Find where the given text appears and provide that cell's center as [X, Y] coordinate. 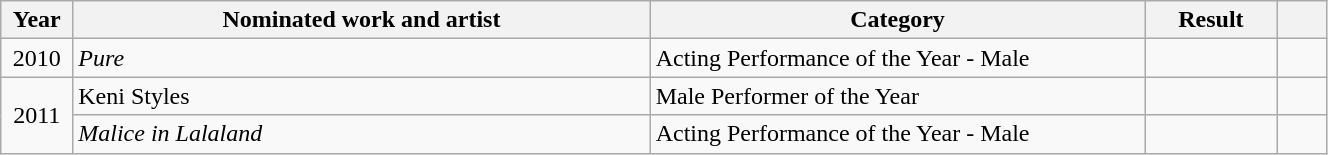
Malice in Lalaland [362, 134]
Nominated work and artist [362, 20]
Keni Styles [362, 96]
Category [898, 20]
2010 [37, 58]
Male Performer of the Year [898, 96]
2011 [37, 115]
Pure [362, 58]
Result [1211, 20]
Year [37, 20]
